Return the [X, Y] coordinate for the center point of the cell that contains the specified text.  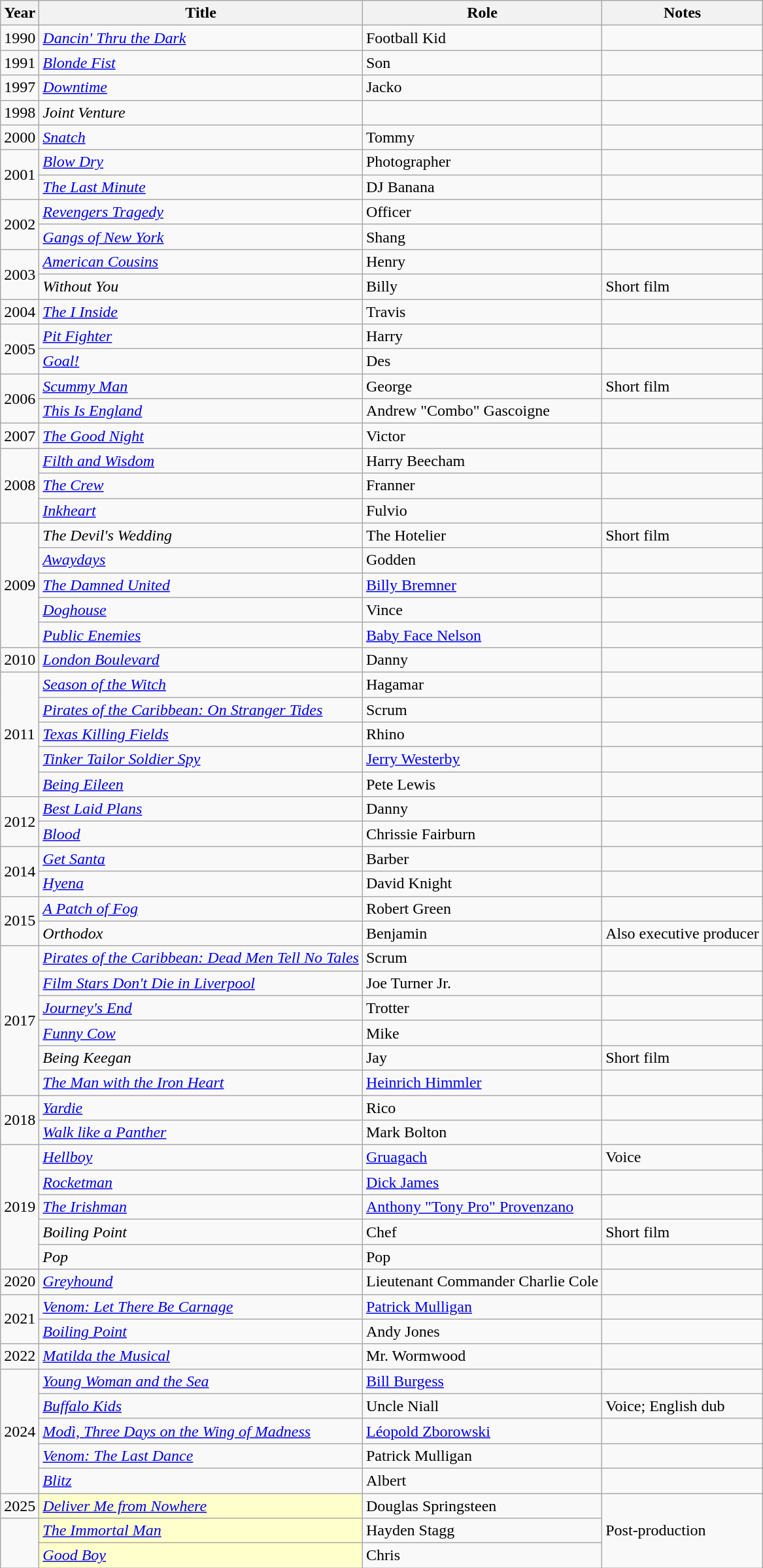
Journey's End [201, 1008]
Season of the Witch [201, 684]
2003 [20, 274]
2021 [20, 1319]
2006 [20, 399]
Get Santa [201, 859]
2015 [20, 921]
Anthony "Tony Pro" Provenzano [482, 1207]
Des [482, 361]
2024 [20, 1431]
Mike [482, 1033]
Post-production [683, 1530]
Lieutenant Commander Charlie Cole [482, 1282]
Heinrich Himmler [482, 1082]
Hyena [201, 884]
Tommy [482, 137]
2020 [20, 1282]
The Good Night [201, 436]
2025 [20, 1505]
Mr. Wormwood [482, 1356]
Hayden Stagg [482, 1531]
Blonde Fist [201, 63]
2005 [20, 349]
London Boulevard [201, 659]
Scummy Man [201, 386]
2014 [20, 871]
This Is England [201, 411]
The Crew [201, 486]
2004 [20, 312]
Victor [482, 436]
2011 [20, 734]
Venom: The Last Dance [201, 1456]
2019 [20, 1207]
Matilda the Musical [201, 1356]
The Man with the Iron Heart [201, 1082]
Chef [482, 1232]
Filth and Wisdom [201, 461]
Bill Burgess [482, 1381]
Downtime [201, 88]
Best Laid Plans [201, 809]
Albert [482, 1480]
The Last Minute [201, 187]
DJ Banana [482, 187]
Tinker Tailor Soldier Spy [201, 759]
Henry [482, 261]
1991 [20, 63]
Being Eileen [201, 784]
Dancin' Thru the Dark [201, 38]
Mark Bolton [482, 1133]
2009 [20, 585]
2017 [20, 1020]
Rhino [482, 735]
The Damned United [201, 585]
Buffalo Kids [201, 1406]
Young Woman and the Sea [201, 1381]
Title [201, 13]
Benjamin [482, 933]
Shang [482, 237]
Robert Green [482, 909]
Voice [683, 1158]
Jay [482, 1058]
Public Enemies [201, 635]
2007 [20, 436]
Goal! [201, 361]
Being Keegan [201, 1058]
Orthodox [201, 933]
Baby Face Nelson [482, 635]
Harry Beecham [482, 461]
Gangs of New York [201, 237]
Doghouse [201, 610]
The Immortal Man [201, 1531]
Inkheart [201, 510]
Snatch [201, 137]
Role [482, 13]
Blow Dry [201, 162]
Officer [482, 212]
Hellboy [201, 1158]
Trotter [482, 1008]
Chrissie Fairburn [482, 834]
Also executive producer [683, 933]
Andrew "Combo" Gascoigne [482, 411]
Funny Cow [201, 1033]
Revengers Tragedy [201, 212]
Good Boy [201, 1556]
Photographer [482, 162]
Film Stars Don't Die in Liverpool [201, 983]
Son [482, 63]
Without You [201, 286]
Vince [482, 610]
Barber [482, 859]
2002 [20, 224]
Jacko [482, 88]
1998 [20, 112]
Greyhound [201, 1282]
George [482, 386]
2018 [20, 1120]
A Patch of Fog [201, 909]
Billy [482, 286]
Rocketman [201, 1182]
Travis [482, 312]
Godden [482, 560]
Billy Bremner [482, 585]
Venom: Let There Be Carnage [201, 1307]
The Devil's Wedding [201, 535]
1997 [20, 88]
Rico [482, 1108]
2008 [20, 486]
The I Inside [201, 312]
Year [20, 13]
Chris [482, 1556]
Pirates of the Caribbean: Dead Men Tell No Tales [201, 958]
The Irishman [201, 1207]
2010 [20, 659]
Uncle Niall [482, 1406]
Pete Lewis [482, 784]
American Cousins [201, 261]
Léopold Zborowski [482, 1431]
Awaydays [201, 560]
David Knight [482, 884]
Hagamar [482, 684]
2022 [20, 1356]
Deliver Me from Nowhere [201, 1505]
Yardie [201, 1108]
Pit Fighter [201, 337]
The Hotelier [482, 535]
Pirates of the Caribbean: On Stranger Tides [201, 709]
2012 [20, 822]
Football Kid [482, 38]
Joe Turner Jr. [482, 983]
Andy Jones [482, 1331]
Notes [683, 13]
Douglas Springsteen [482, 1505]
Texas Killing Fields [201, 735]
Dick James [482, 1182]
Gruagach [482, 1158]
Harry [482, 337]
Fulvio [482, 510]
Blood [201, 834]
2001 [20, 175]
Walk like a Panther [201, 1133]
Jerry Westerby [482, 759]
Franner [482, 486]
Blitz [201, 1480]
Joint Venture [201, 112]
Modì, Three Days on the Wing of Madness [201, 1431]
Voice; English dub [683, 1406]
2000 [20, 137]
1990 [20, 38]
